Capture the cell that displays the provided text and extract its [X, Y] central coordinate. 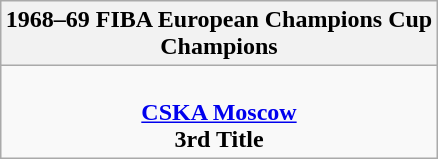
1968–69 FIBA European Champions CupChampions [218, 34]
CSKA Moscow 3rd Title [218, 112]
